Capture the cell that displays the provided text and extract its [X, Y] central coordinate. 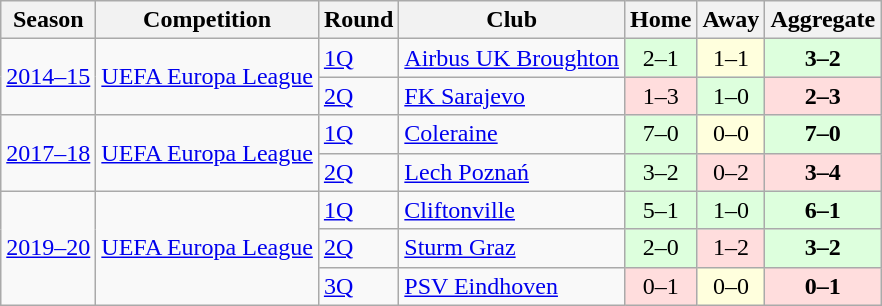
3Q [358, 286]
FK Sarajevo [512, 96]
Away [731, 20]
2019–20 [48, 248]
Round [358, 20]
2017–18 [48, 153]
Aggregate [823, 20]
Coleraine [512, 134]
Competition [208, 20]
Club [512, 20]
2014–15 [48, 77]
Cliftonville [512, 210]
1–1 [731, 58]
Sturm Graz [512, 248]
5–1 [661, 210]
0–2 [731, 172]
3–4 [823, 172]
Season [48, 20]
1–3 [661, 96]
2–1 [661, 58]
6–1 [823, 210]
Lech Poznań [512, 172]
1–2 [731, 248]
Airbus UK Broughton [512, 58]
2–3 [823, 96]
Home [661, 20]
2–0 [661, 248]
PSV Eindhoven [512, 286]
